Output the (X, Y) coordinate of the center of the cell containing the given text.  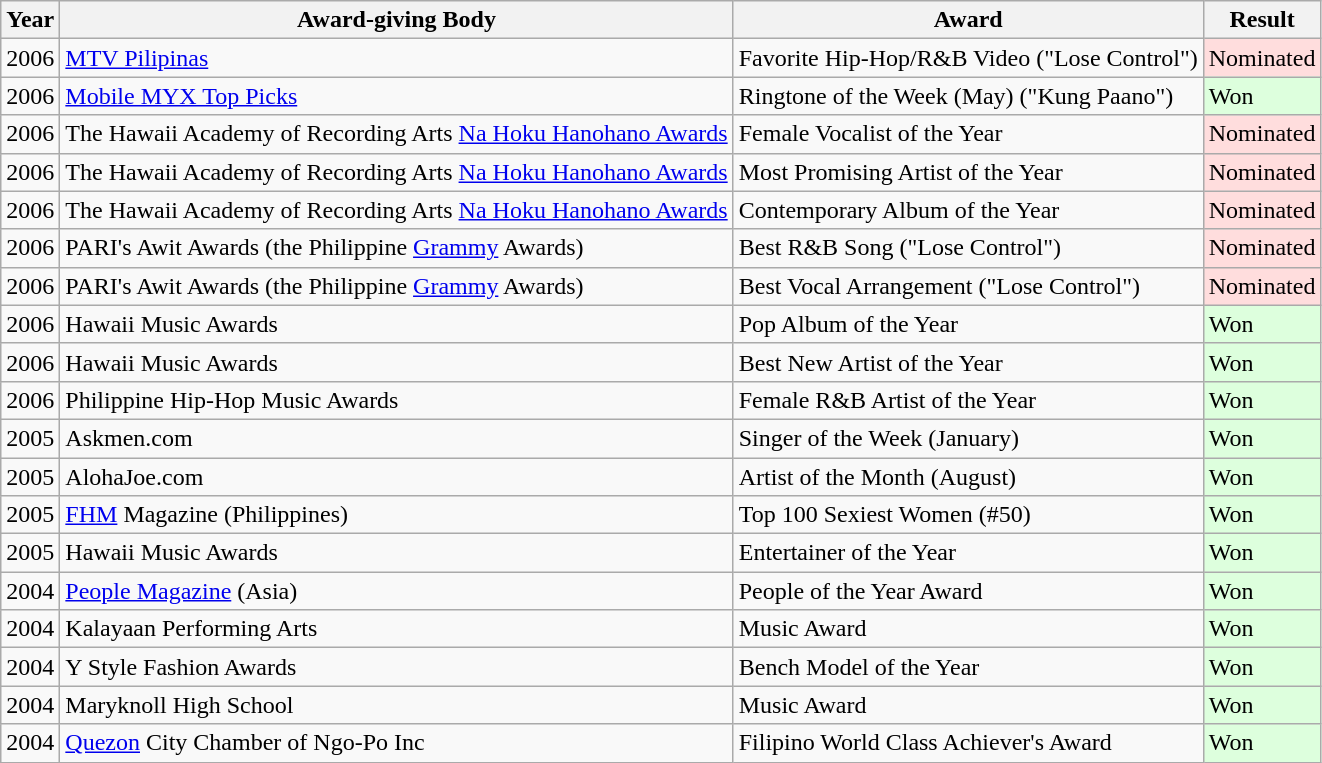
Pop Album of the Year (968, 324)
MTV Pilipinas (396, 58)
Artist of the Month (August) (968, 477)
Askmen.com (396, 438)
Ringtone of the Week (May) ("Kung Paano") (968, 96)
Female R&B Artist of the Year (968, 400)
Year (30, 20)
FHM Magazine (Philippines) (396, 515)
Result (1262, 20)
Best New Artist of the Year (968, 362)
Philippine Hip-Hop Music Awards (396, 400)
Quezon City Chamber of Ngo-Po Inc (396, 743)
Award-giving Body (396, 20)
Female Vocalist of the Year (968, 134)
Favorite Hip-Hop/R&B Video ("Lose Control") (968, 58)
People of the Year Award (968, 591)
Best Vocal Arrangement ("Lose Control") (968, 286)
People Magazine (Asia) (396, 591)
Kalayaan Performing Arts (396, 629)
Filipino World Class Achiever's Award (968, 743)
AlohaJoe.com (396, 477)
Y Style Fashion Awards (396, 667)
Contemporary Album of the Year (968, 210)
Mobile MYX Top Picks (396, 96)
Singer of the Week (January) (968, 438)
Most Promising Artist of the Year (968, 172)
Entertainer of the Year (968, 553)
Top 100 Sexiest Women (#50) (968, 515)
Bench Model of the Year (968, 667)
Award (968, 20)
Maryknoll High School (396, 705)
Best R&B Song ("Lose Control") (968, 248)
